Return the (X, Y) coordinate for the center point of the cell that contains the specified text.  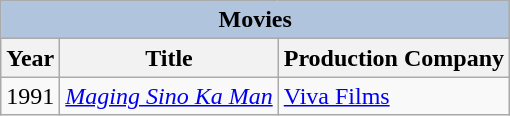
Maging Sino Ka Man (169, 96)
1991 (30, 96)
Viva Films (394, 96)
Year (30, 58)
Production Company (394, 58)
Movies (256, 20)
Title (169, 58)
